Detect which cell encompasses the target text, then output its (X, Y) center coordinate. 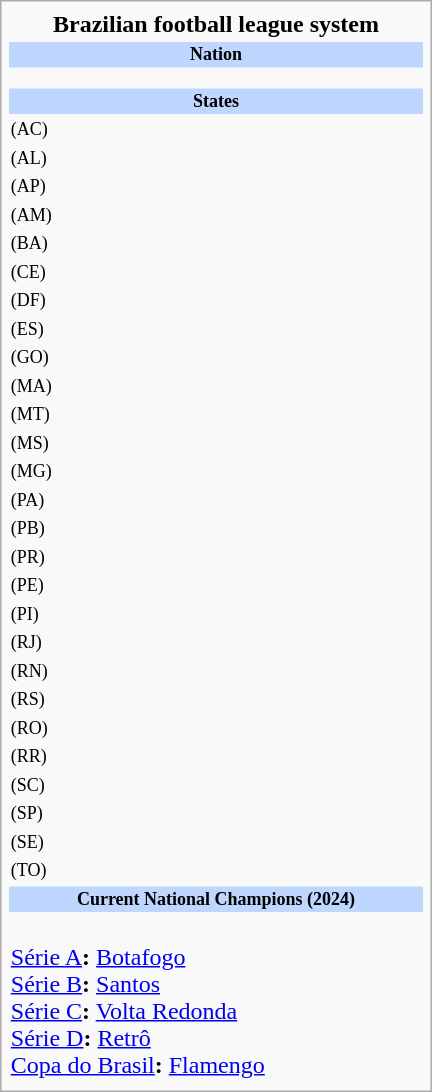
Nation (216, 55)
(AP) (216, 187)
(ES) (216, 330)
(CE) (216, 273)
Série A: BotafogoSérie B: SantosSérie C: Volta RedondaSérie D: RetrôCopa do Brasil: Flamengo (216, 998)
(RO) (216, 729)
(RJ) (216, 643)
(BA) (216, 244)
States (216, 102)
(MG) (216, 472)
(AM) (216, 216)
(SC) (216, 786)
(RR) (216, 757)
(MT) (216, 415)
(RS) (216, 700)
(AC) (216, 130)
(TO) (216, 871)
(PE) (216, 586)
(PA) (216, 501)
(PR) (216, 558)
(AL) (216, 159)
(SE) (216, 843)
(SP) (216, 814)
(GO) (216, 358)
Brazilian football league system (216, 24)
(MS) (216, 444)
(PI) (216, 615)
(MA) (216, 387)
(RN) (216, 672)
(PB) (216, 529)
(DF) (216, 301)
Current National Champions (2024) (216, 900)
